Identify which cell holds the provided text, then report its (X, Y) central coordinate. 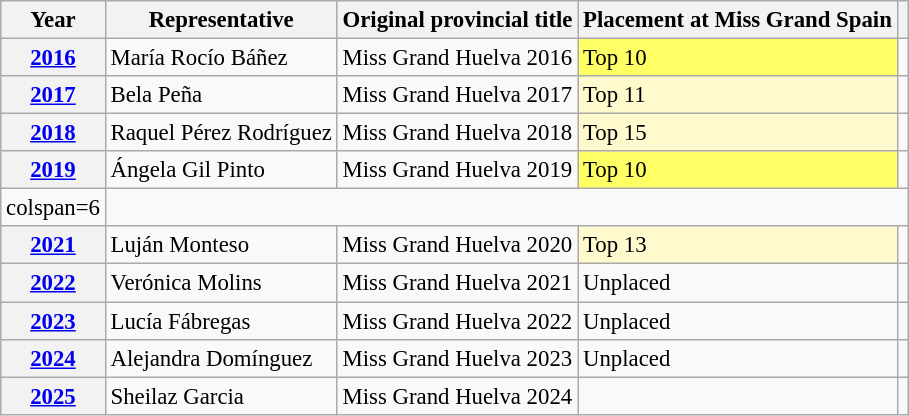
2024 (53, 358)
2021 (53, 245)
Top 11 (738, 95)
María Rocío Báñez (221, 58)
2016 (53, 58)
Representative (221, 20)
2018 (53, 133)
Miss Grand Huelva 2019 (458, 170)
Top 15 (738, 133)
Miss Grand Huelva 2024 (458, 396)
Top 13 (738, 245)
Miss Grand Huelva 2017 (458, 95)
2017 (53, 95)
Lucía Fábregas (221, 321)
Ángela Gil Pinto (221, 170)
Miss Grand Huelva 2023 (458, 358)
Raquel Pérez Rodríguez (221, 133)
Original provincial title (458, 20)
Bela Peña (221, 95)
Placement at Miss Grand Spain (738, 20)
Miss Grand Huelva 2020 (458, 245)
2025 (53, 396)
Verónica Molins (221, 283)
Sheilaz Garcia (221, 396)
Miss Grand Huelva 2018 (458, 133)
Miss Grand Huelva 2022 (458, 321)
Alejandra Domínguez (221, 358)
colspan=6 (53, 208)
Miss Grand Huelva 2016 (458, 58)
Miss Grand Huelva 2021 (458, 283)
Luján Monteso (221, 245)
2022 (53, 283)
2019 (53, 170)
2023 (53, 321)
Year (53, 20)
